Locate the cell with the specified text and output its [X, Y] center coordinate. 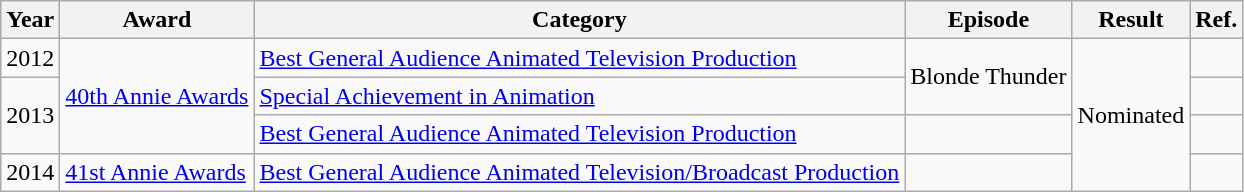
40th Annie Awards [157, 96]
Result [1131, 20]
Episode [988, 20]
2013 [30, 115]
Award [157, 20]
Ref. [1216, 20]
Nominated [1131, 115]
Category [580, 20]
Blonde Thunder [988, 77]
Best General Audience Animated Television/Broadcast Production [580, 172]
2014 [30, 172]
Year [30, 20]
Special Achievement in Animation [580, 96]
41st Annie Awards [157, 172]
2012 [30, 58]
